For the text-containing cell, return its midpoint in [X, Y] coordinate format. 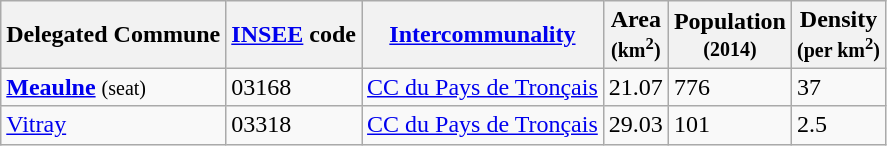
Area(km2) [636, 34]
Delegated Commune [114, 34]
Population(2014) [730, 34]
03168 [294, 87]
2.5 [838, 125]
776 [730, 87]
Meaulne (seat) [114, 87]
Density(per km2) [838, 34]
37 [838, 87]
21.07 [636, 87]
101 [730, 125]
Vitray [114, 125]
29.03 [636, 125]
INSEE code [294, 34]
Intercommunality [483, 34]
03318 [294, 125]
